Scan for the cell matching the given text and deliver its (X, Y) coordinate at center. 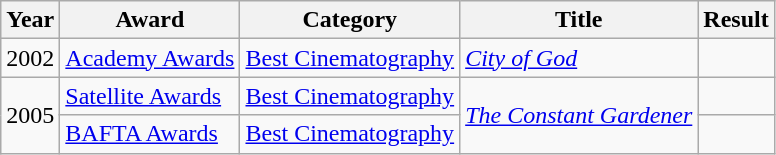
Academy Awards (150, 58)
Category (350, 20)
Result (736, 20)
Year (30, 20)
2005 (30, 115)
2002 (30, 58)
Title (579, 20)
BAFTA Awards (150, 134)
City of God (579, 58)
The Constant Gardener (579, 115)
Award (150, 20)
Satellite Awards (150, 96)
